Extract the (X, Y) coordinate from the center of the cell holding the provided text.  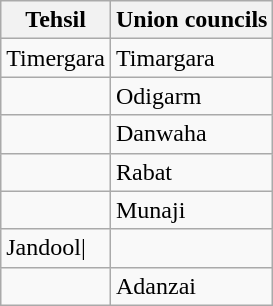
Odigarm (191, 96)
Tehsil (56, 20)
Union councils (191, 20)
Munaji (191, 210)
Danwaha (191, 134)
Adanzai (191, 286)
Rabat (191, 172)
Timergara (56, 58)
Timargara (191, 58)
Jandool| (56, 248)
